Detect which cell encompasses the target text, then output its (X, Y) center coordinate. 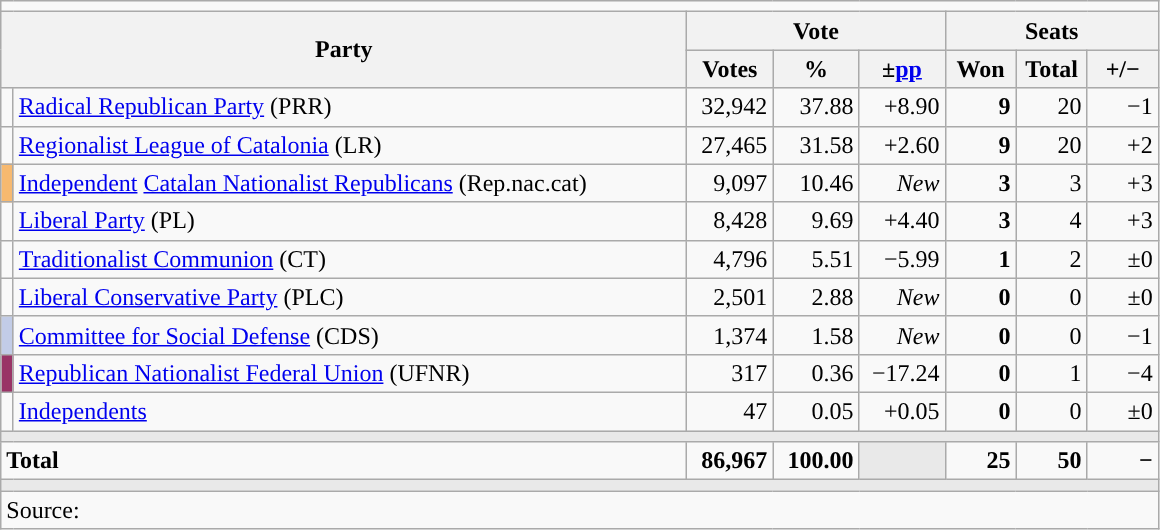
Votes (730, 69)
27,465 (730, 145)
−4 (1122, 373)
1,374 (730, 335)
−17.24 (902, 373)
2 (1052, 259)
Liberal Party (PL) (350, 221)
− (1122, 461)
32,942 (730, 107)
5.51 (816, 259)
% (816, 69)
Source: (580, 510)
1.58 (816, 335)
37.88 (816, 107)
8,428 (730, 221)
Regionalist League of Catalonia (LR) (350, 145)
+2 (1122, 145)
317 (730, 373)
+0.05 (902, 411)
+2.60 (902, 145)
Seats (1052, 31)
4 (1052, 221)
25 (980, 461)
Vote (816, 31)
Independent Catalan Nationalist Republicans (Rep.nac.cat) (350, 183)
Traditionalist Communion (CT) (350, 259)
10.46 (816, 183)
4,796 (730, 259)
Party (344, 50)
0.05 (816, 411)
47 (730, 411)
+4.40 (902, 221)
Won (980, 69)
Radical Republican Party (PRR) (350, 107)
9.69 (816, 221)
100.00 (816, 461)
Republican Nationalist Federal Union (UFNR) (350, 373)
9,097 (730, 183)
Committee for Social Defense (CDS) (350, 335)
+8.90 (902, 107)
86,967 (730, 461)
0.36 (816, 373)
Liberal Conservative Party (PLC) (350, 297)
Independents (350, 411)
50 (1052, 461)
2.88 (816, 297)
+/− (1122, 69)
2,501 (730, 297)
±pp (902, 69)
31.58 (816, 145)
−5.99 (902, 259)
